Output the (X, Y) coordinate of the center of the cell containing the given text.  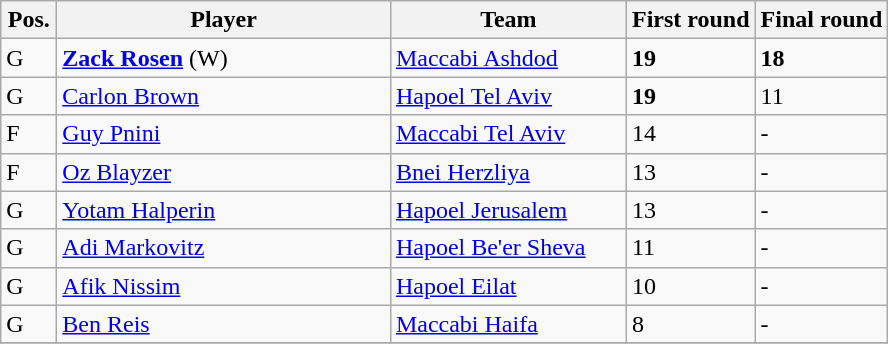
Maccabi Ashdod (508, 58)
Team (508, 20)
Final round (822, 20)
10 (690, 286)
Zack Rosen (W) (224, 58)
Pos. (29, 20)
Hapoel Tel Aviv (508, 96)
First round (690, 20)
14 (690, 134)
8 (690, 324)
Ben Reis (224, 324)
Afik Nissim (224, 286)
Bnei Herzliya (508, 172)
18 (822, 58)
Guy Pnini (224, 134)
Hapoel Be'er Sheva (508, 248)
Yotam Halperin (224, 210)
Maccabi Tel Aviv (508, 134)
Maccabi Haifa (508, 324)
Oz Blayzer (224, 172)
Carlon Brown (224, 96)
Adi Markovitz (224, 248)
Player (224, 20)
Hapoel Jerusalem (508, 210)
Hapoel Eilat (508, 286)
